For the text-containing cell, return its midpoint in (X, Y) coordinate format. 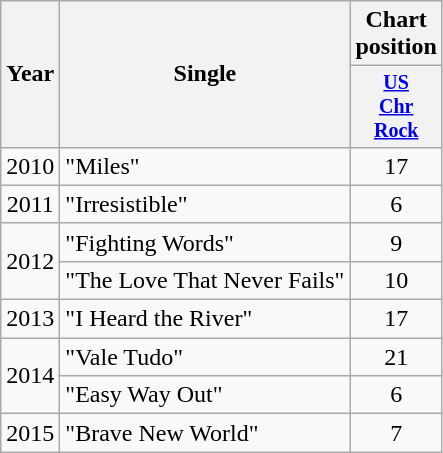
"The Love That Never Fails" (205, 280)
"Miles" (205, 166)
21 (396, 357)
"Vale Tudo" (205, 357)
Chart position (396, 34)
7 (396, 433)
Single (205, 74)
"Easy Way Out" (205, 395)
Year (30, 74)
USChr Rock (396, 106)
2011 (30, 204)
"Brave New World" (205, 433)
2013 (30, 319)
2015 (30, 433)
"I Heard the River" (205, 319)
"Irresistible" (205, 204)
2012 (30, 261)
"Fighting Words" (205, 242)
2014 (30, 376)
9 (396, 242)
2010 (30, 166)
10 (396, 280)
